Return the [X, Y] coordinate for the center point of the cell that contains the specified text.  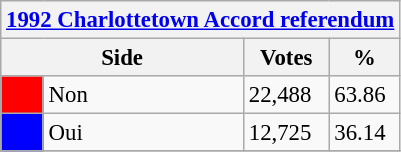
Side [122, 58]
1992 Charlottetown Accord referendum [200, 20]
36.14 [364, 133]
22,488 [286, 95]
Non [143, 95]
Oui [143, 133]
Votes [286, 58]
12,725 [286, 133]
63.86 [364, 95]
% [364, 58]
